Return (X, Y) of the center of cell containing provided text 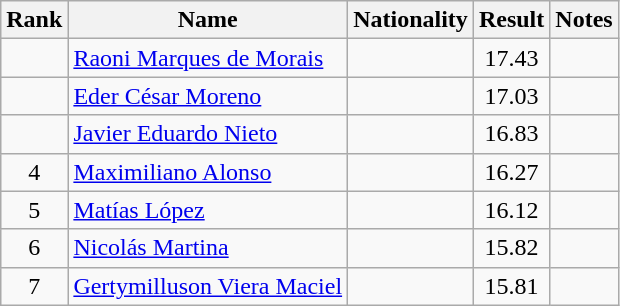
16.12 (511, 210)
16.27 (511, 172)
4 (34, 172)
Javier Eduardo Nieto (208, 134)
6 (34, 248)
15.81 (511, 286)
Matías López (208, 210)
17.03 (511, 96)
17.43 (511, 58)
5 (34, 210)
Notes (584, 20)
Raoni Marques de Morais (208, 58)
Nationality (411, 20)
7 (34, 286)
Maximiliano Alonso (208, 172)
Result (511, 20)
Nicolás Martina (208, 248)
16.83 (511, 134)
Eder César Moreno (208, 96)
Gertymilluson Viera Maciel (208, 286)
15.82 (511, 248)
Rank (34, 20)
Name (208, 20)
